Locate the cell with the specified text and output its [X, Y] center coordinate. 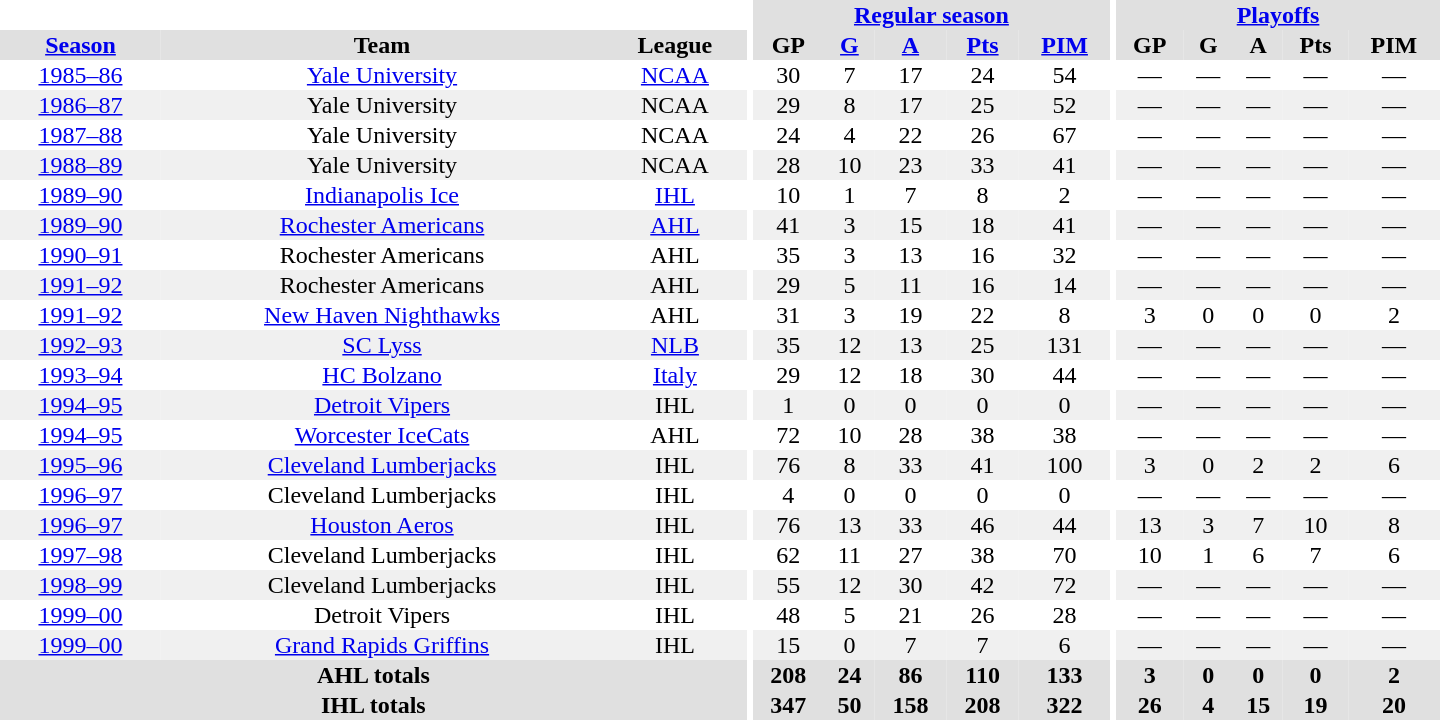
23 [910, 165]
133 [1065, 675]
32 [1065, 255]
Italy [675, 375]
347 [788, 705]
NLB [675, 345]
27 [910, 555]
Indianapolis Ice [382, 195]
1997–98 [80, 555]
48 [788, 615]
46 [983, 525]
54 [1065, 75]
158 [910, 705]
Team [382, 45]
1995–96 [80, 465]
31 [788, 315]
Season [80, 45]
1993–94 [80, 375]
100 [1065, 465]
21 [910, 615]
62 [788, 555]
14 [1065, 285]
52 [1065, 105]
Playoffs [1278, 15]
1985–86 [80, 75]
Regular season [931, 15]
1988–89 [80, 165]
110 [983, 675]
55 [788, 585]
Worcester IceCats [382, 435]
50 [849, 705]
Houston Aeros [382, 525]
SC Lyss [382, 345]
Grand Rapids Griffins [382, 645]
HC Bolzano [382, 375]
322 [1065, 705]
67 [1065, 135]
20 [1394, 705]
League [675, 45]
42 [983, 585]
131 [1065, 345]
86 [910, 675]
1998–99 [80, 585]
New Haven Nighthawks [382, 315]
IHL totals [374, 705]
1986–87 [80, 105]
AHL totals [374, 675]
1987–88 [80, 135]
70 [1065, 555]
1990–91 [80, 255]
1992–93 [80, 345]
